Search for the cell housing the specified text and yield its (X, Y) center coordinate. 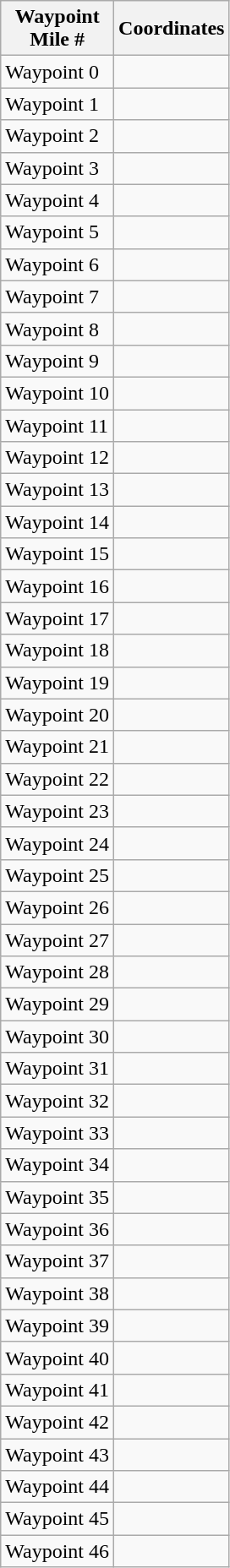
Waypoint 38 (57, 1293)
Waypoint 39 (57, 1326)
Waypoint 15 (57, 554)
Waypoint 36 (57, 1229)
Waypoint 25 (57, 875)
Waypoint 18 (57, 651)
Waypoint 29 (57, 1004)
Waypoint 42 (57, 1422)
Waypoint 35 (57, 1197)
Waypoint 17 (57, 618)
Waypoint 11 (57, 425)
Waypoint 13 (57, 490)
Waypoint 21 (57, 747)
Waypoint 23 (57, 811)
Waypoint 30 (57, 1037)
Waypoint 7 (57, 297)
Waypoint 40 (57, 1358)
Waypoint 5 (57, 232)
Waypoint 27 (57, 940)
Waypoint 34 (57, 1165)
Waypoint 33 (57, 1133)
Waypoint 46 (57, 1551)
Waypoint 19 (57, 683)
WaypointMile # (57, 29)
Waypoint 1 (57, 104)
Waypoint 16 (57, 586)
Waypoint 3 (57, 168)
Waypoint 2 (57, 136)
Waypoint 0 (57, 72)
Waypoint 28 (57, 972)
Waypoint 8 (57, 329)
Waypoint 20 (57, 715)
Waypoint 9 (57, 361)
Waypoint 45 (57, 1519)
Waypoint 12 (57, 458)
Waypoint 31 (57, 1069)
Waypoint 24 (57, 843)
Waypoint 10 (57, 393)
Waypoint 37 (57, 1261)
Waypoint 4 (57, 200)
Waypoint 14 (57, 522)
Waypoint 26 (57, 907)
Waypoint 41 (57, 1390)
Waypoint 32 (57, 1101)
Waypoint 6 (57, 264)
Waypoint 44 (57, 1487)
Waypoint 43 (57, 1454)
Waypoint 22 (57, 779)
Coordinates (172, 29)
